Output the [X, Y] coordinate of the center of the cell containing the given text.  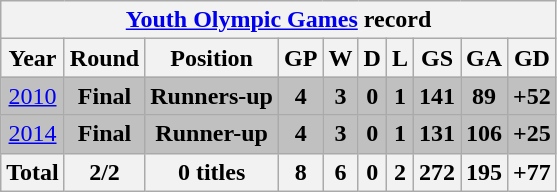
GD [532, 58]
Round [104, 58]
+25 [532, 134]
0 titles [212, 172]
Runner-up [212, 134]
2010 [33, 96]
2/2 [104, 172]
141 [436, 96]
8 [301, 172]
2014 [33, 134]
D [372, 58]
+52 [532, 96]
6 [340, 172]
Total [33, 172]
272 [436, 172]
GP [301, 58]
L [400, 58]
W [340, 58]
131 [436, 134]
195 [484, 172]
106 [484, 134]
Youth Olympic Games record [279, 20]
Runners-up [212, 96]
GS [436, 58]
89 [484, 96]
2 [400, 172]
Year [33, 58]
+77 [532, 172]
GA [484, 58]
Position [212, 58]
